Identify which cell holds the provided text, then report its [x, y] central coordinate. 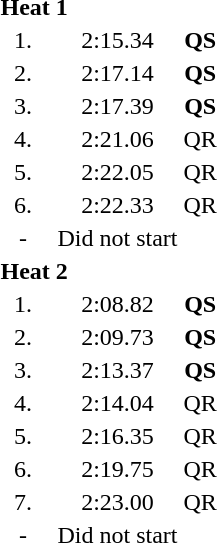
2:16.35 [118, 436]
2:17.14 [118, 73]
2:23.00 [118, 502]
2:17.39 [118, 106]
2:21.06 [118, 139]
2:08.82 [118, 304]
2:14.04 [118, 403]
2:15.34 [118, 40]
2:13.37 [118, 370]
2:22.33 [118, 205]
2:22.05 [118, 172]
Did not start [118, 238]
2:09.73 [118, 337]
2:19.75 [118, 469]
